Search for the cell housing the specified text and yield its (x, y) center coordinate. 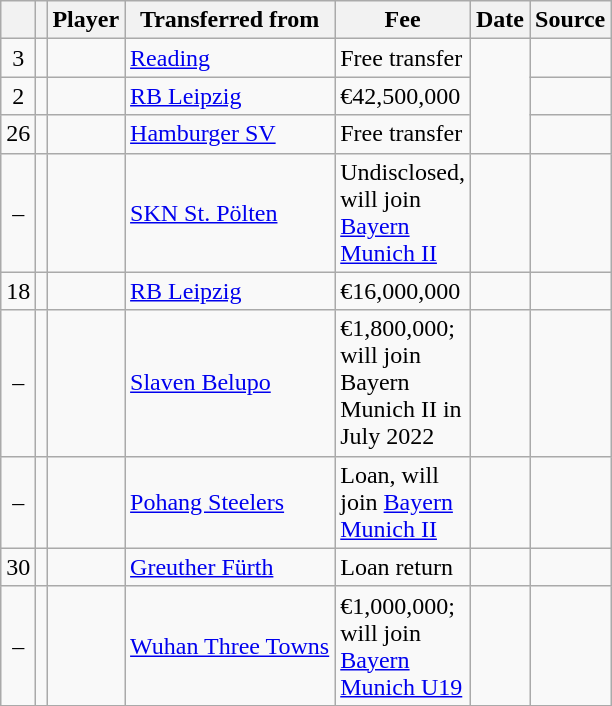
30 (18, 567)
Hamburger SV (230, 134)
18 (18, 291)
€1,000,000; will join Bayern Munich U19 (403, 646)
Date (500, 20)
Source (570, 20)
Transferred from (230, 20)
Loan return (403, 567)
3 (18, 58)
SKN St. Pölten (230, 212)
Wuhan Three Towns (230, 646)
2 (18, 96)
€16,000,000 (403, 291)
Undisclosed, will join Bayern Munich II (403, 212)
Pohang Steelers (230, 502)
€1,800,000; will join Bayern Munich II in July 2022 (403, 383)
26 (18, 134)
Player (86, 20)
Greuther Fürth (230, 567)
Fee (403, 20)
Loan, will join Bayern Munich II (403, 502)
Slaven Belupo (230, 383)
€42,500,000 (403, 96)
Reading (230, 58)
